For the text-containing cell, return its midpoint in (X, Y) coordinate format. 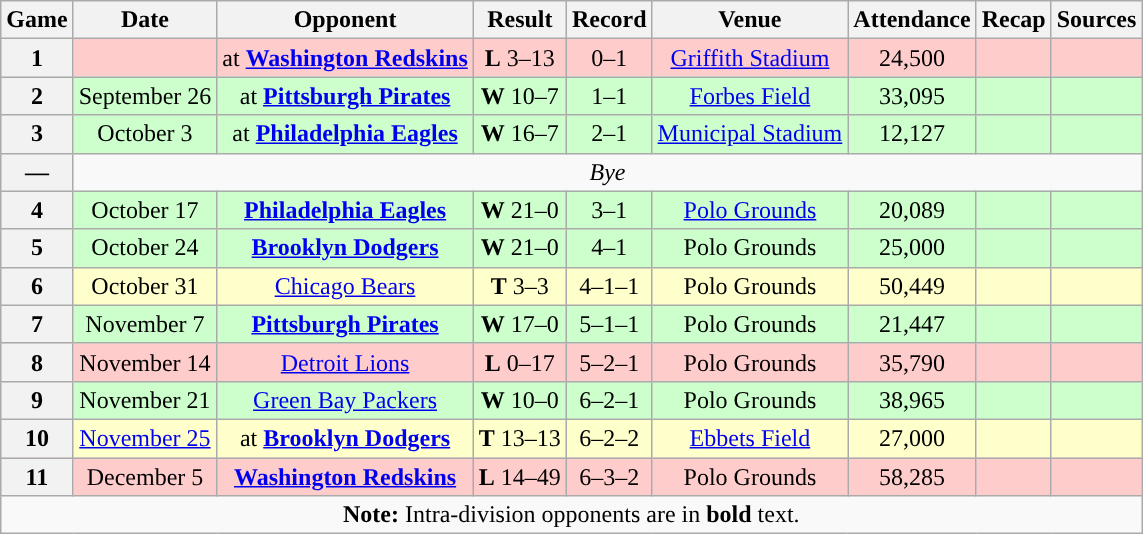
October 31 (145, 286)
Result (520, 20)
58,285 (912, 477)
Opponent (345, 20)
Washington Redskins (345, 477)
5–1–1 (609, 324)
Recap (1014, 20)
Griffith Stadium (750, 58)
December 5 (145, 477)
November 25 (145, 438)
Date (145, 20)
2–1 (609, 134)
L 0–17 (520, 362)
11 (37, 477)
Game (37, 20)
6–2–2 (609, 438)
Attendance (912, 20)
5 (37, 248)
Ebbets Field (750, 438)
W 17–0 (520, 324)
W 16–7 (520, 134)
50,449 (912, 286)
27,000 (912, 438)
7 (37, 324)
1–1 (609, 96)
L 14–49 (520, 477)
at Philadelphia Eagles (345, 134)
9 (37, 400)
Pittsburgh Pirates (345, 324)
October 17 (145, 210)
5–2–1 (609, 362)
10 (37, 438)
12,127 (912, 134)
6–2–1 (609, 400)
33,095 (912, 96)
3 (37, 134)
Brooklyn Dodgers (345, 248)
Record (609, 20)
6 (37, 286)
Venue (750, 20)
October 24 (145, 248)
November 21 (145, 400)
Bye (608, 172)
24,500 (912, 58)
4–1 (609, 248)
1 (37, 58)
35,790 (912, 362)
Forbes Field (750, 96)
Sources (1096, 20)
— (37, 172)
September 26 (145, 96)
W 10–0 (520, 400)
Note: Intra-division opponents are in bold text. (572, 515)
Green Bay Packers (345, 400)
W 10–7 (520, 96)
38,965 (912, 400)
0–1 (609, 58)
November 14 (145, 362)
Municipal Stadium (750, 134)
Detroit Lions (345, 362)
T 3–3 (520, 286)
L 3–13 (520, 58)
21,447 (912, 324)
Philadelphia Eagles (345, 210)
at Washington Redskins (345, 58)
November 7 (145, 324)
8 (37, 362)
25,000 (912, 248)
at Brooklyn Dodgers (345, 438)
3–1 (609, 210)
4–1–1 (609, 286)
at Pittsburgh Pirates (345, 96)
Chicago Bears (345, 286)
October 3 (145, 134)
2 (37, 96)
20,089 (912, 210)
T 13–13 (520, 438)
4 (37, 210)
6–3–2 (609, 477)
